Pinpoint the cell where the given text exists, returning its (X, Y) midpoint coordinate. 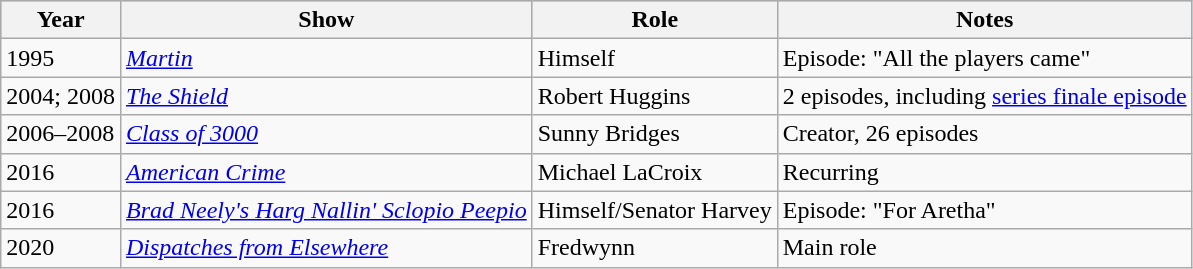
2020 (61, 248)
Role (654, 20)
Martin (326, 58)
Sunny Bridges (654, 134)
Episode: "All the players came" (984, 58)
Robert Huggins (654, 96)
Class of 3000 (326, 134)
Dispatches from Elsewhere (326, 248)
Recurring (984, 172)
Episode: "For Aretha" (984, 210)
Michael LaCroix (654, 172)
2 episodes, including series finale episode (984, 96)
The Shield (326, 96)
Main role (984, 248)
Notes (984, 20)
2004; 2008 (61, 96)
Year (61, 20)
1995 (61, 58)
Creator, 26 episodes (984, 134)
Himself/Senator Harvey (654, 210)
American Crime (326, 172)
Himself (654, 58)
2006–2008 (61, 134)
Show (326, 20)
Brad Neely's Harg Nallin' Sclopio Peepio (326, 210)
Fredwynn (654, 248)
